From the cell containing the given text, extract its center point as [X, Y] coordinate. 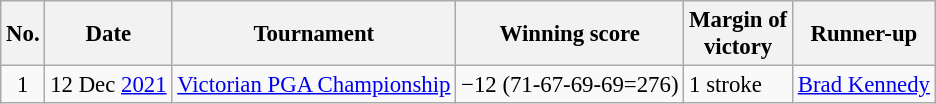
No. [23, 34]
Runner-up [864, 34]
1 [23, 85]
12 Dec 2021 [108, 85]
Tournament [314, 34]
Brad Kennedy [864, 85]
Margin ofvictory [738, 34]
−12 (71-67-69-69=276) [570, 85]
Date [108, 34]
Victorian PGA Championship [314, 85]
Winning score [570, 34]
1 stroke [738, 85]
